Output the [X, Y] coordinate of the center of the cell containing the given text.  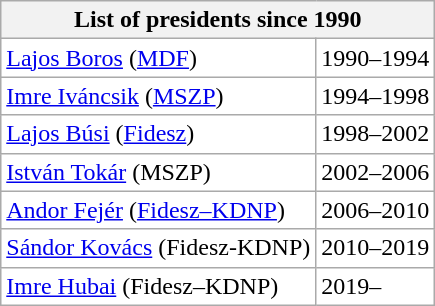
Sándor Kovács (Fidesz-KDNP) [158, 248]
Imre Iváncsik (MSZP) [158, 96]
2006–2010 [376, 210]
István Tokár (MSZP) [158, 172]
Lajos Búsi (Fidesz) [158, 134]
1998–2002 [376, 134]
1990–1994 [376, 58]
2010–2019 [376, 248]
2019– [376, 286]
Lajos Boros (MDF) [158, 58]
2002–2006 [376, 172]
List of presidents since 1990 [218, 20]
1994–1998 [376, 96]
Imre Hubai (Fidesz–KDNP) [158, 286]
Andor Fejér (Fidesz–KDNP) [158, 210]
